Determine the [X, Y] coordinate at the center of the cell enclosing the given text.  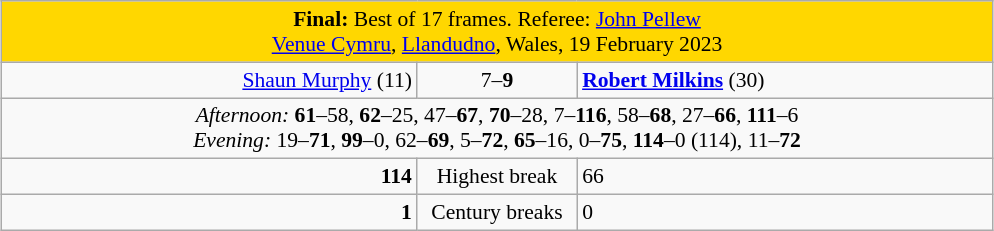
7–9 [497, 80]
Century breaks [497, 213]
Final: Best of 17 frames. Referee: John PellewVenue Cymru, Llandudno, Wales, 19 February 2023 [497, 32]
Robert Milkins (30) [784, 80]
Highest break [497, 177]
1 [210, 213]
114 [210, 177]
0 [784, 213]
Afternoon: 61–58, 62–25, 47–67, 70–28, 7–116, 58–68, 27–66, 111–6Evening: 19–71, 99–0, 62–69, 5–72, 65–16, 0–75, 114–0 (114), 11–72 [497, 128]
Shaun Murphy (11) [210, 80]
66 [784, 177]
